Identify which cell holds the provided text, then report its [x, y] central coordinate. 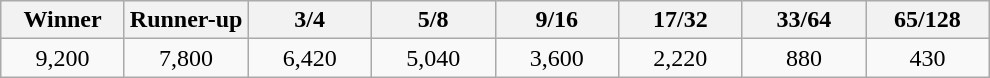
5,040 [433, 58]
6,420 [310, 58]
Winner [63, 20]
Runner-up [186, 20]
3/4 [310, 20]
880 [804, 58]
430 [928, 58]
7,800 [186, 58]
9,200 [63, 58]
9/16 [557, 20]
2,220 [681, 58]
3,600 [557, 58]
5/8 [433, 20]
33/64 [804, 20]
17/32 [681, 20]
65/128 [928, 20]
